Find where the given text appears and provide that cell's center as [x, y] coordinate. 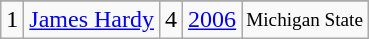
4 [172, 20]
James Hardy [92, 20]
2006 [212, 20]
1 [12, 20]
Michigan State [305, 20]
